From the cell containing the given text, extract its center point as [X, Y] coordinate. 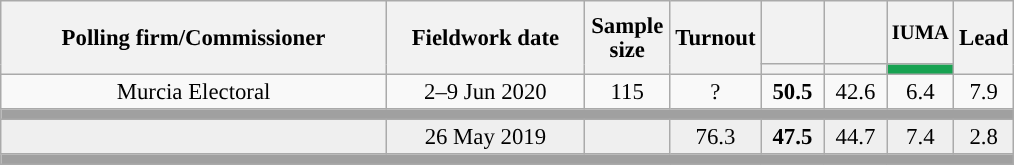
2–9 Jun 2020 [485, 92]
2.8 [984, 138]
Murcia Electoral [194, 92]
47.5 [792, 138]
42.6 [856, 92]
7.4 [920, 138]
Lead [984, 38]
26 May 2019 [485, 138]
Fieldwork date [485, 38]
Turnout [716, 38]
76.3 [716, 138]
50.5 [792, 92]
7.9 [984, 92]
? [716, 92]
44.7 [856, 138]
115 [627, 92]
IUMA [920, 32]
6.4 [920, 92]
Sample size [627, 38]
Polling firm/Commissioner [194, 38]
